Return the (x, y) coordinate for the center point of the cell that contains the specified text.  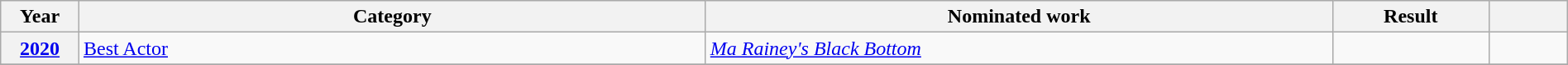
2020 (40, 48)
Best Actor (392, 48)
Year (40, 17)
Ma Rainey's Black Bottom (1019, 48)
Result (1411, 17)
Category (392, 17)
Nominated work (1019, 17)
